Pinpoint the cell where the given text exists, returning its (x, y) midpoint coordinate. 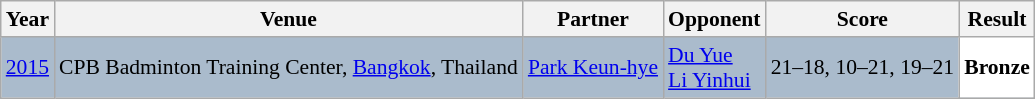
Year (28, 19)
CPB Badminton Training Center, Bangkok, Thailand (288, 68)
Park Keun-hye (593, 68)
Result (997, 19)
Venue (288, 19)
Score (863, 19)
Du Yue Li Yinhui (714, 68)
2015 (28, 68)
21–18, 10–21, 19–21 (863, 68)
Partner (593, 19)
Opponent (714, 19)
Bronze (997, 68)
